Pinpoint the cell where the given text exists, returning its (x, y) midpoint coordinate. 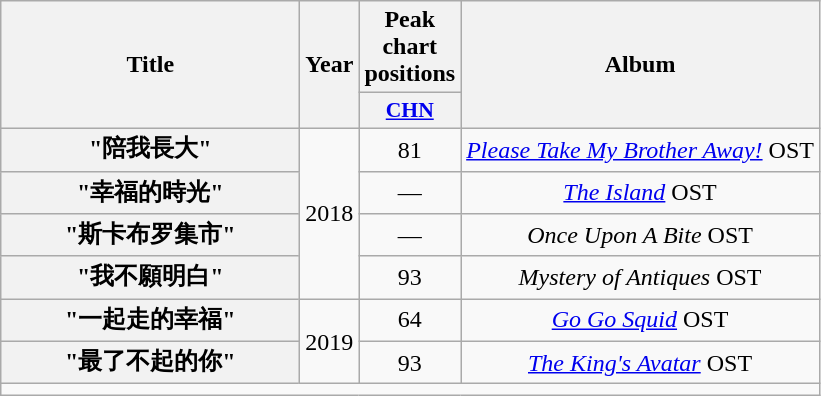
"最了不起的你" (150, 362)
"一起走的幸福" (150, 320)
The Island OST (640, 192)
2019 (330, 342)
Title (150, 65)
81 (410, 150)
Mystery of Antiques OST (640, 278)
"斯卡布罗集市" (150, 236)
2018 (330, 213)
CHN (410, 111)
The King's Avatar OST (640, 362)
Go Go Squid OST (640, 320)
Album (640, 65)
Year (330, 65)
"幸福的時光" (150, 192)
Peak chart positions (410, 47)
Please Take My Brother Away! OST (640, 150)
"陪我長大" (150, 150)
Once Upon A Bite OST (640, 236)
64 (410, 320)
"我不願明白" (150, 278)
